Capture the cell that displays the provided text and extract its (x, y) central coordinate. 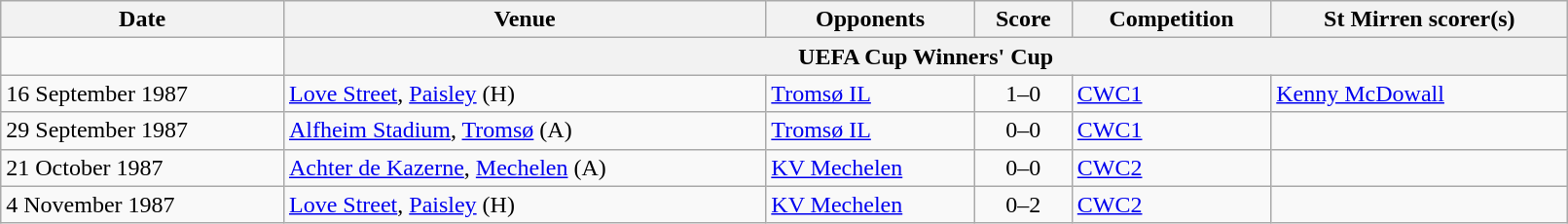
Score (1023, 19)
Date (142, 19)
St Mirren scorer(s) (1419, 19)
Alfheim Stadium, Tromsø (A) (524, 131)
Venue (524, 19)
29 September 1987 (142, 131)
0–2 (1023, 205)
4 November 1987 (142, 205)
UEFA Cup Winners' Cup (925, 56)
1–0 (1023, 93)
Competition (1171, 19)
Achter de Kazerne, Mechelen (A) (524, 168)
Kenny McDowall (1419, 93)
21 October 1987 (142, 168)
Opponents (870, 19)
16 September 1987 (142, 93)
